Detect which cell encompasses the target text, then output its [X, Y] center coordinate. 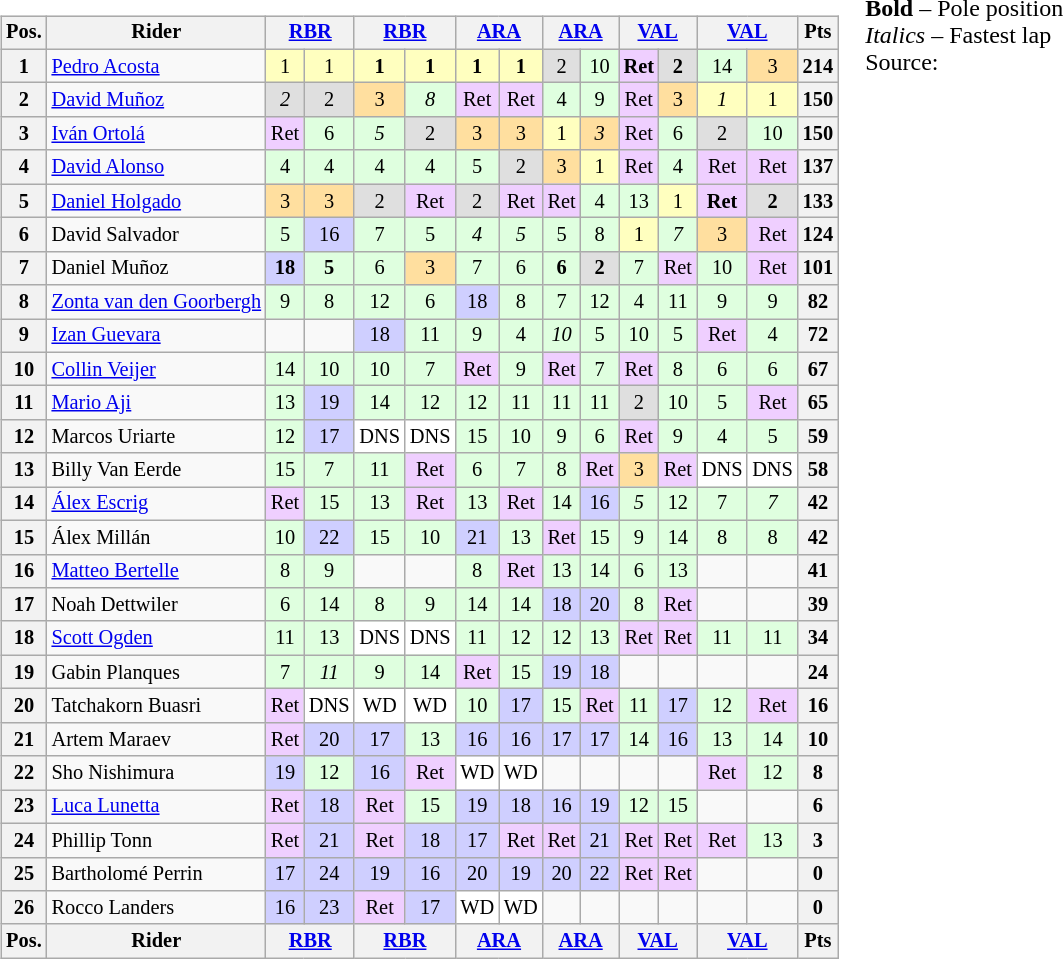
Pedro Acosta [156, 66]
Tatchakorn Buasri [156, 706]
124 [818, 235]
Scott Ogden [156, 638]
Marcos Uriarte [156, 437]
Álex Millán [156, 537]
Gabin Planques [156, 672]
David Alonso [156, 167]
Iván Ortolá [156, 134]
133 [818, 201]
59 [818, 437]
26 [24, 908]
Matteo Bertelle [156, 571]
Phillip Tonn [156, 840]
25 [24, 874]
Sho Nishimura [156, 773]
Luca Lunetta [156, 807]
Daniel Holgado [156, 201]
Collin Veijer [156, 369]
39 [818, 605]
Rocco Landers [156, 908]
82 [818, 302]
Daniel Muñoz [156, 268]
34 [818, 638]
Álex Escrig [156, 504]
41 [818, 571]
67 [818, 369]
Zonta van den Goorbergh [156, 302]
Artem Maraev [156, 739]
101 [818, 268]
214 [818, 66]
Mario Aji [156, 403]
David Muñoz [156, 100]
Bartholomé Perrin [156, 874]
Izan Guevara [156, 336]
137 [818, 167]
58 [818, 470]
Billy Van Eerde [156, 470]
Noah Dettwiler [156, 605]
65 [818, 403]
72 [818, 336]
David Salvador [156, 235]
